Identify which cell holds the provided text, then report its [X, Y] central coordinate. 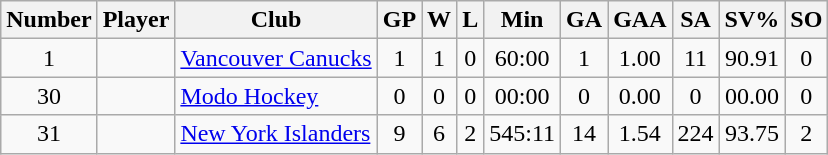
00:00 [522, 96]
GAA [640, 20]
00.00 [752, 96]
1.54 [640, 134]
L [470, 20]
93.75 [752, 134]
Vancouver Canucks [276, 58]
90.91 [752, 58]
New York Islanders [276, 134]
Min [522, 20]
GA [584, 20]
GP [399, 20]
224 [696, 134]
Number [49, 20]
SA [696, 20]
Modo Hockey [276, 96]
545:11 [522, 134]
60:00 [522, 58]
6 [440, 134]
SV% [752, 20]
31 [49, 134]
Club [276, 20]
30 [49, 96]
14 [584, 134]
W [440, 20]
0.00 [640, 96]
SO [806, 20]
11 [696, 58]
9 [399, 134]
Player [136, 20]
1.00 [640, 58]
